Extract the [X, Y] coordinate from the center of the cell holding the provided text.  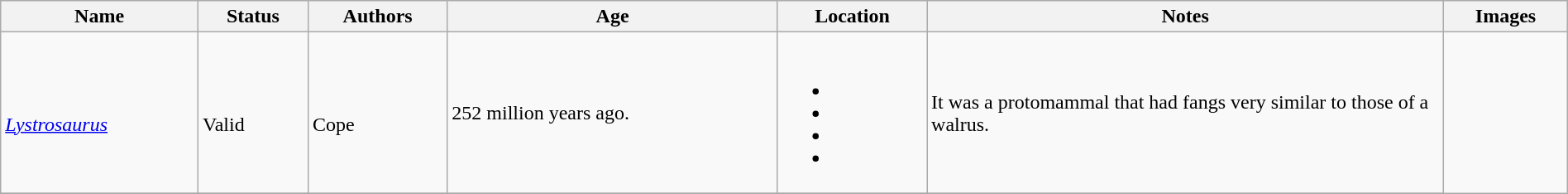
252 million years ago. [613, 113]
Location [852, 17]
Authors [377, 17]
Notes [1186, 17]
Name [99, 17]
Status [253, 17]
Lystrosaurus [99, 113]
Cope [377, 113]
Images [1506, 17]
Age [613, 17]
Valid [253, 113]
It was a protomammal that had fangs very similar to those of a walrus. [1186, 113]
